Return the (X, Y) coordinate for the center point of the cell that contains the specified text.  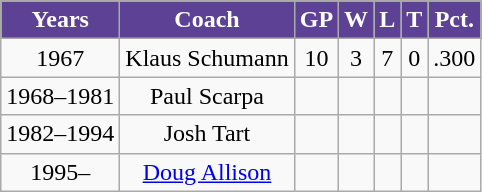
1982–1994 (60, 134)
7 (388, 58)
Josh Tart (207, 134)
Coach (207, 20)
L (388, 20)
0 (414, 58)
Klaus Schumann (207, 58)
1968–1981 (60, 96)
Paul Scarpa (207, 96)
Years (60, 20)
T (414, 20)
Doug Allison (207, 172)
3 (356, 58)
.300 (454, 58)
10 (316, 58)
1995– (60, 172)
Pct. (454, 20)
1967 (60, 58)
W (356, 20)
GP (316, 20)
